Pinpoint the cell where the given text exists, returning its (x, y) midpoint coordinate. 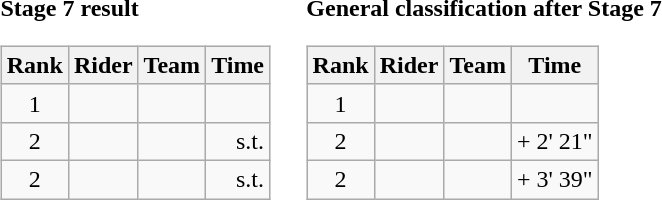
+ 3' 39" (554, 179)
+ 2' 21" (554, 141)
